Pinpoint the cell where the given text exists, returning its [X, Y] midpoint coordinate. 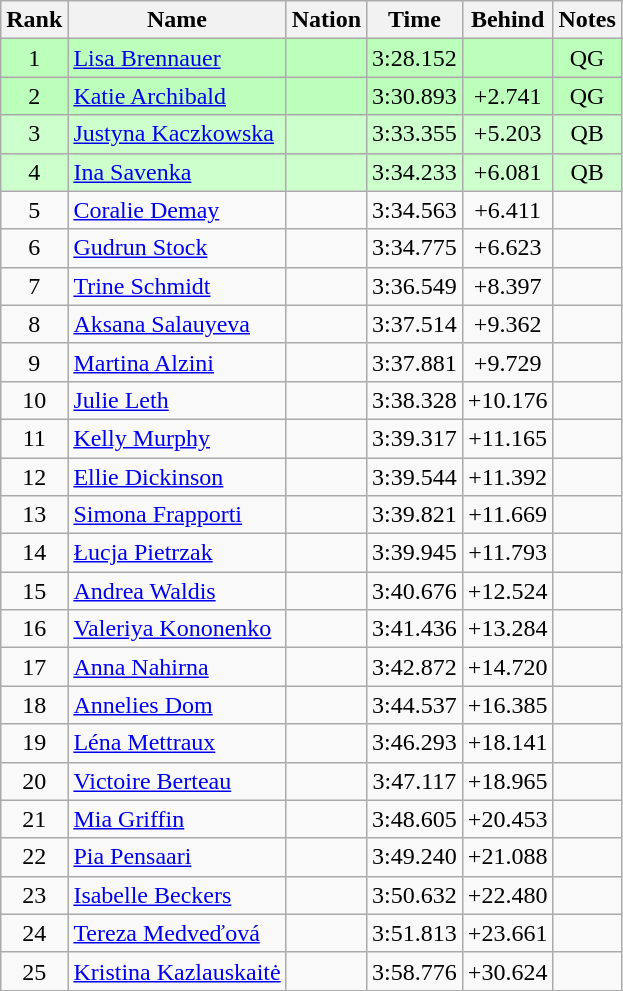
Tereza Medveďová [177, 933]
+14.720 [508, 667]
20 [34, 781]
3:44.537 [415, 705]
3:33.355 [415, 134]
22 [34, 857]
17 [34, 667]
6 [34, 248]
+12.524 [508, 591]
24 [34, 933]
Aksana Salauyeva [177, 324]
+10.176 [508, 400]
8 [34, 324]
+11.669 [508, 515]
19 [34, 743]
16 [34, 629]
+18.141 [508, 743]
9 [34, 362]
+16.385 [508, 705]
Mia Griffin [177, 819]
+20.453 [508, 819]
+23.661 [508, 933]
18 [34, 705]
Nation [326, 20]
3:48.605 [415, 819]
Léna Mettraux [177, 743]
+6.623 [508, 248]
3:46.293 [415, 743]
+11.165 [508, 438]
3:39.544 [415, 477]
+11.793 [508, 553]
Annelies Dom [177, 705]
15 [34, 591]
+18.965 [508, 781]
Lisa Brennauer [177, 58]
3:34.775 [415, 248]
Anna Nahirna [177, 667]
+5.203 [508, 134]
Andrea Waldis [177, 591]
5 [34, 210]
Martina Alzini [177, 362]
3:37.881 [415, 362]
7 [34, 286]
+13.284 [508, 629]
Julie Leth [177, 400]
1 [34, 58]
23 [34, 895]
3:38.328 [415, 400]
3:39.821 [415, 515]
3:34.563 [415, 210]
Victoire Berteau [177, 781]
2 [34, 96]
3:49.240 [415, 857]
Isabelle Beckers [177, 895]
+22.480 [508, 895]
3:39.317 [415, 438]
3:50.632 [415, 895]
3:34.233 [415, 172]
Łucja Pietrzak [177, 553]
3:51.813 [415, 933]
Name [177, 20]
3:42.872 [415, 667]
Kelly Murphy [177, 438]
3:47.117 [415, 781]
Ina Savenka [177, 172]
3:58.776 [415, 971]
12 [34, 477]
+9.362 [508, 324]
Time [415, 20]
10 [34, 400]
Coralie Demay [177, 210]
Pia Pensaari [177, 857]
3:28.152 [415, 58]
3:41.436 [415, 629]
+2.741 [508, 96]
Trine Schmidt [177, 286]
+9.729 [508, 362]
3:37.514 [415, 324]
Katie Archibald [177, 96]
Gudrun Stock [177, 248]
3 [34, 134]
14 [34, 553]
25 [34, 971]
Behind [508, 20]
Notes [587, 20]
+6.081 [508, 172]
11 [34, 438]
Simona Frapporti [177, 515]
+21.088 [508, 857]
Justyna Kaczkowska [177, 134]
Rank [34, 20]
3:40.676 [415, 591]
3:39.945 [415, 553]
Kristina Kazlauskaitė [177, 971]
4 [34, 172]
3:30.893 [415, 96]
21 [34, 819]
13 [34, 515]
Valeriya Kononenko [177, 629]
+11.392 [508, 477]
+8.397 [508, 286]
+30.624 [508, 971]
3:36.549 [415, 286]
Ellie Dickinson [177, 477]
+6.411 [508, 210]
